Detect which cell encompasses the target text, then output its [X, Y] center coordinate. 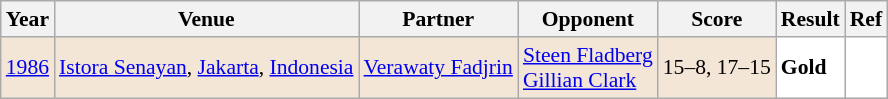
Partner [438, 19]
Verawaty Fadjrin [438, 68]
Istora Senayan, Jakarta, Indonesia [206, 68]
Venue [206, 19]
Gold [810, 68]
Ref [866, 19]
Steen Fladberg Gillian Clark [588, 68]
Result [810, 19]
Year [28, 19]
15–8, 17–15 [717, 68]
1986 [28, 68]
Score [717, 19]
Opponent [588, 19]
